Scan for the cell matching the given text and deliver its [X, Y] coordinate at center. 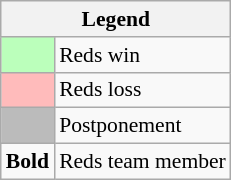
Legend [116, 19]
Postponement [142, 126]
Reds win [142, 55]
Reds loss [142, 90]
Reds team member [142, 162]
Bold [28, 162]
